Detect which cell encompasses the target text, then output its [X, Y] center coordinate. 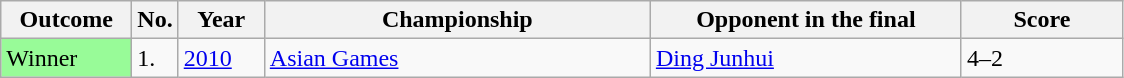
Year [221, 20]
Asian Games [457, 58]
Winner [66, 58]
Outcome [66, 20]
Ding Junhui [806, 58]
1. [155, 58]
Score [1042, 20]
No. [155, 20]
Championship [457, 20]
2010 [221, 58]
Opponent in the final [806, 20]
4–2 [1042, 58]
